Determine the (x, y) coordinate at the center of the cell enclosing the given text.  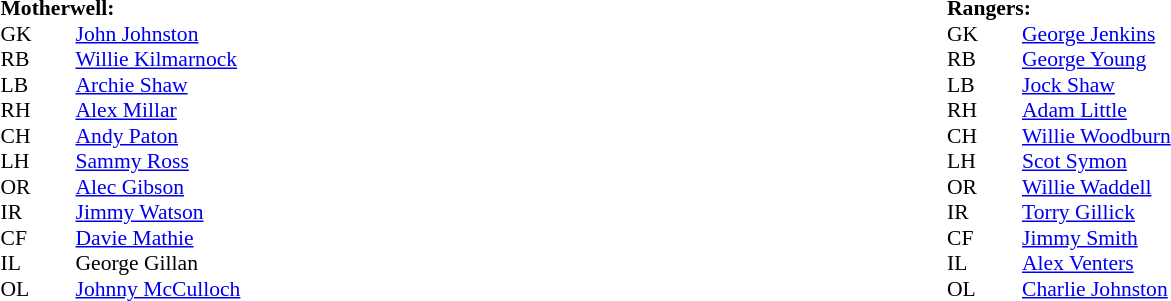
Sammy Ross (158, 161)
Alex Venters (1096, 263)
Alex Millar (158, 111)
George Jenkins (1096, 34)
John Johnston (158, 34)
Willie Woodburn (1096, 136)
Davie Mathie (158, 238)
George Gillan (158, 263)
Andy Paton (158, 136)
George Young (1096, 59)
Alec Gibson (158, 187)
Willie Waddell (1096, 187)
Jimmy Smith (1096, 238)
Archie Shaw (158, 85)
Willie Kilmarnock (158, 59)
Adam Little (1096, 111)
Jock Shaw (1096, 85)
Jimmy Watson (158, 213)
Torry Gillick (1096, 213)
Scot Symon (1096, 161)
